Extract the [X, Y] coordinate from the center of the cell holding the provided text.  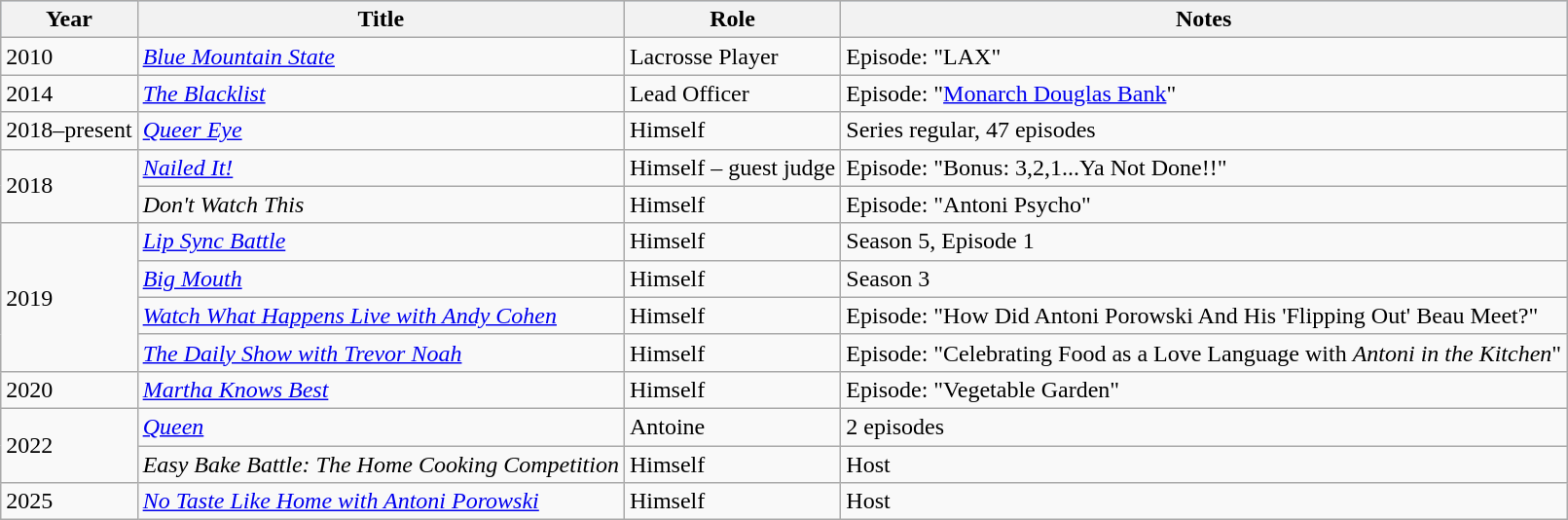
Episode: "Antoni Psycho" [1204, 204]
The Blacklist [381, 93]
Watch What Happens Live with Andy Cohen [381, 316]
Easy Bake Battle: The Home Cooking Competition [381, 464]
2014 [69, 93]
Queen [381, 427]
Notes [1204, 19]
Episode: "How Did Antoni Porowski And His 'Flipping Out' Beau Meet?" [1204, 316]
Don't Watch This [381, 204]
Series regular, 47 episodes [1204, 130]
Episode: "Monarch Douglas Bank" [1204, 93]
Lip Sync Battle [381, 241]
2019 [69, 297]
No Taste Like Home with Antoni Porowski [381, 501]
Blue Mountain State [381, 56]
2020 [69, 390]
Big Mouth [381, 279]
Role [732, 19]
Episode: "Vegetable Garden" [1204, 390]
2018 [69, 186]
2010 [69, 56]
Antoine [732, 427]
The Daily Show with Trevor Noah [381, 353]
Martha Knows Best [381, 390]
Episode: "LAX" [1204, 56]
2 episodes [1204, 427]
Nailed It! [381, 167]
Season 3 [1204, 279]
Title [381, 19]
Year [69, 19]
Lead Officer [732, 93]
Lacrosse Player [732, 56]
2022 [69, 445]
2025 [69, 501]
Queer Eye [381, 130]
Season 5, Episode 1 [1204, 241]
Himself – guest judge [732, 167]
Episode: "Celebrating Food as a Love Language with Antoni in the Kitchen" [1204, 353]
2018–present [69, 130]
Episode: "Bonus: 3,2,1...Ya Not Done!!" [1204, 167]
